Return (X, Y) of the center of cell containing provided text 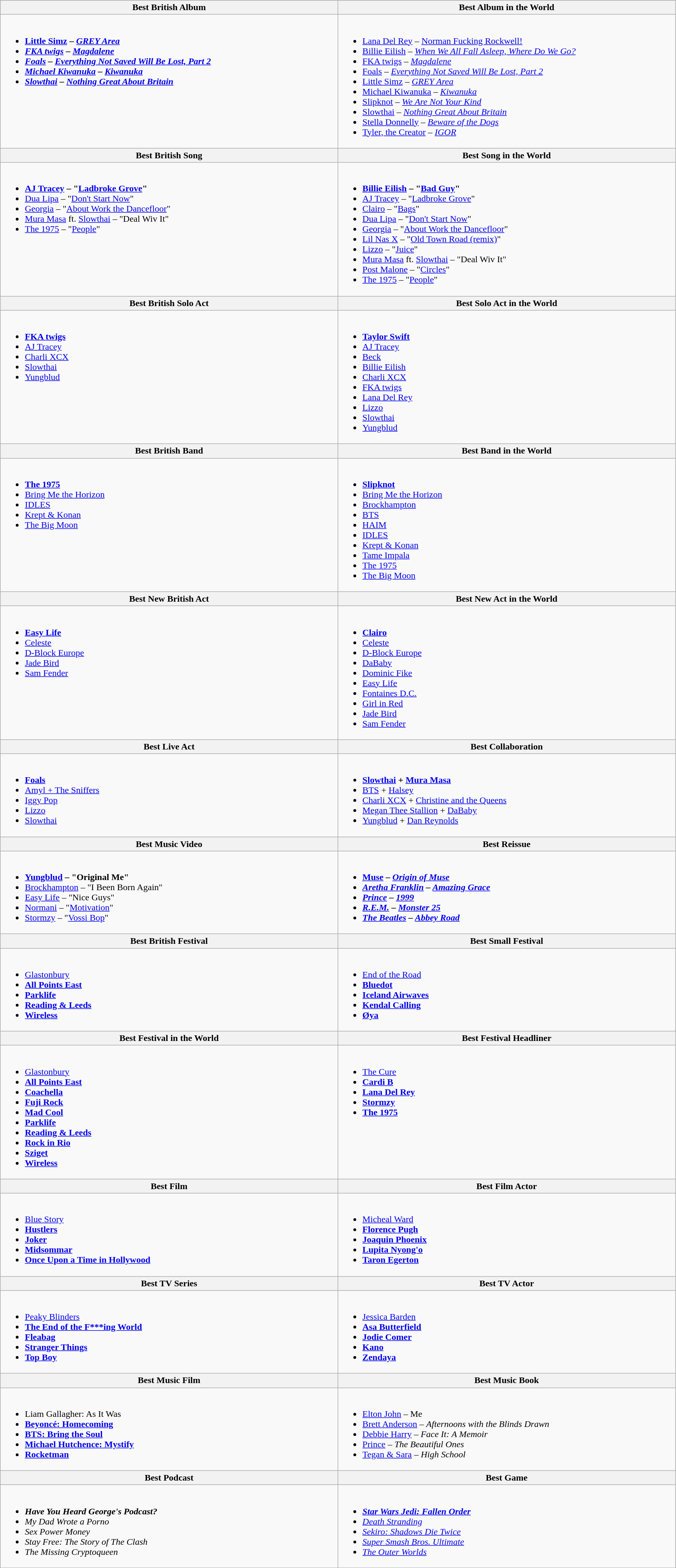
Taylor SwiftAJ TraceyBeckBillie EilishCharli XCXFKA twigsLana Del ReyLizzoSlowthaiYungblud (507, 377)
GlastonburyAll Points EastParklifeReading & LeedsWireless (169, 990)
Micheal WardFlorence PughJoaquin PhoenixLupita Nyong'oTaron Egerton (507, 1235)
Best Band in the World (507, 451)
Best Music Book (507, 1380)
Yungblud – "Original Me"Brockhampton – "I Been Born Again"Easy Life – "Nice Guys"Normani – "Motivation"Stormzy – "Vossi Bop" (169, 893)
Elton John – MeBrett Anderson – Afternoons with the Blinds DrawnDebbie Harry – Face It: A MemoirPrince – The Beautiful OnesTegan & Sara – High School (507, 1429)
The CureCardi BLana Del ReyStormzyThe 1975 (507, 1112)
Muse – Origin of MuseAretha Franklin – Amazing GracePrince – 1999R.E.M. – Monster 25The Beatles – Abbey Road (507, 893)
Best British Band (169, 451)
Best Music Film (169, 1380)
SlipknotBring Me the HorizonBrockhamptonBTSHAIMIDLESKrept & KonanTame ImpalaThe 1975The Big Moon (507, 525)
Easy LifeCelesteD-Block EuropeJade BirdSam Fender (169, 673)
Best British Album (169, 8)
Best Reissue (507, 844)
Best British Festival (169, 941)
Jessica BardenAsa ButterfieldJodie ComerKanoZendaya (507, 1332)
The 1975Bring Me the HorizonIDLESKrept & KonanThe Big Moon (169, 525)
ClairoCelesteD-Block EuropeDaBabyDominic FikeEasy LifeFontaines D.C.Girl in RedJade BirdSam Fender (507, 673)
Best Song in the World (507, 155)
Best Solo Act in the World (507, 303)
End of the RoadBluedotIceland AirwavesKendal CallingØya (507, 990)
Best Live Act (169, 746)
Best Festival Headliner (507, 1038)
Blue StoryHustlersJokerMidsommarOnce Upon a Time in Hollywood (169, 1235)
Star Wars Jedi: Fallen OrderDeath StrandingSekiro: Shadows Die TwiceSuper Smash Bros. UltimateThe Outer Worlds (507, 1526)
Best TV Series (169, 1283)
Best British Song (169, 155)
Best New British Act (169, 599)
Best Game (507, 1478)
Best New Act in the World (507, 599)
Best Small Festival (507, 941)
Best Podcast (169, 1478)
Have You Heard George's Podcast?My Dad Wrote a PornoSex Power MoneyStay Free: The Story of The ClashThe Missing Cryptoqueen (169, 1526)
Best Album in the World (507, 8)
Best British Solo Act (169, 303)
Slowthai + Mura MasaBTS + HalseyCharli XCX + Christine and the QueensMegan Thee Stallion + DaBabyYungblud + Dan Reynolds (507, 795)
Best Collaboration (507, 746)
Best Festival in the World (169, 1038)
FoalsAmyl + The SniffersIggy PopLizzoSlowthai (169, 795)
Best Film Actor (507, 1186)
FKA twigsAJ TraceyCharli XCXSlowthaiYungblud (169, 377)
Best TV Actor (507, 1283)
GlastonburyAll Points EastCoachellaFuji RockMad CoolParklifeReading & LeedsRock in RioSzigetWireless (169, 1112)
Best Film (169, 1186)
Peaky BlindersThe End of the F***ing WorldFleabagStranger ThingsTop Boy (169, 1332)
Liam Gallagher: As It WasBeyoncé: HomecomingBTS: Bring the SoulMichael Hutchence: MystifyRocketman (169, 1429)
Best Music Video (169, 844)
